Detect which cell encompasses the target text, then output its (x, y) center coordinate. 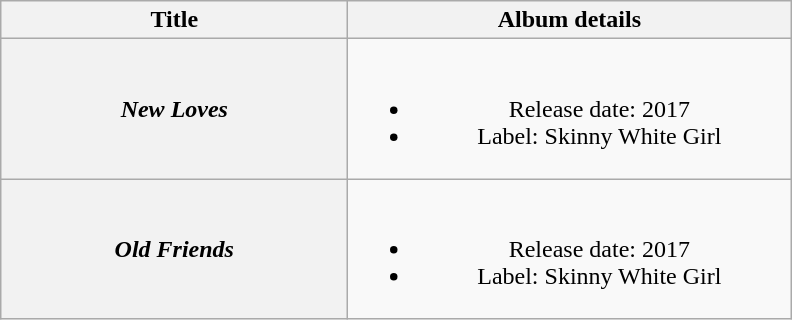
Album details (570, 20)
New Loves (174, 109)
Title (174, 20)
Old Friends (174, 249)
